Output the (x, y) coordinate of the center of the cell containing the given text.  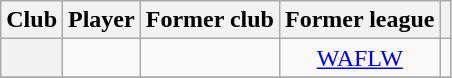
Player (102, 20)
Former league (360, 20)
Former club (210, 20)
WAFLW (360, 58)
Club (32, 20)
